Find where the given text appears and provide that cell's center as (X, Y) coordinate. 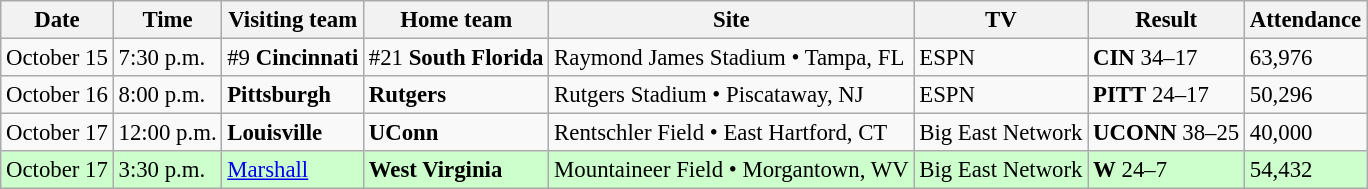
#9 Cincinnati (293, 58)
Visiting team (293, 20)
Mountaineer Field • Morgantown, WV (732, 170)
8:00 p.m. (168, 95)
Time (168, 20)
Marshall (293, 170)
63,976 (1306, 58)
Louisville (293, 133)
October 15 (57, 58)
3:30 p.m. (168, 170)
W 24–7 (1166, 170)
40,000 (1306, 133)
7:30 p.m. (168, 58)
TV (1001, 20)
PITT 24–17 (1166, 95)
October 16 (57, 95)
Raymond James Stadium • Tampa, FL (732, 58)
UCONN 38–25 (1166, 133)
Home team (456, 20)
Rentschler Field • East Hartford, CT (732, 133)
Rutgers Stadium • Piscataway, NJ (732, 95)
Result (1166, 20)
Rutgers (456, 95)
UConn (456, 133)
#21 South Florida (456, 58)
Site (732, 20)
Date (57, 20)
Attendance (1306, 20)
12:00 p.m. (168, 133)
CIN 34–17 (1166, 58)
Pittsburgh (293, 95)
West Virginia (456, 170)
50,296 (1306, 95)
54,432 (1306, 170)
